Search for the cell housing the specified text and yield its [X, Y] center coordinate. 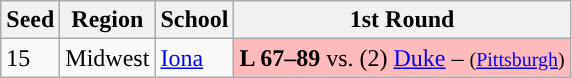
Midwest [108, 58]
15 [30, 58]
School [194, 20]
Region [108, 20]
Iona [194, 58]
1st Round [402, 20]
L 67–89 vs. (2) Duke – (Pittsburgh) [402, 58]
Seed [30, 20]
